Provide the (X, Y) coordinate of the cell's center where the given text is located.  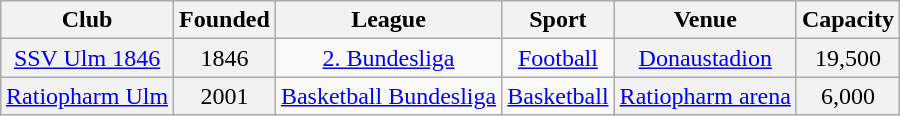
Basketball Bundesliga (388, 96)
19,500 (848, 58)
Capacity (848, 20)
1846 (225, 58)
2001 (225, 96)
Basketball (558, 96)
Founded (225, 20)
Sport (558, 20)
League (388, 20)
Ratiopharm Ulm (88, 96)
Ratiopharm arena (705, 96)
2. Bundesliga (388, 58)
6,000 (848, 96)
Venue (705, 20)
SSV Ulm 1846 (88, 58)
Football (558, 58)
Donaustadion (705, 58)
Club (88, 20)
